Determine the (x, y) coordinate at the center of the cell enclosing the given text.  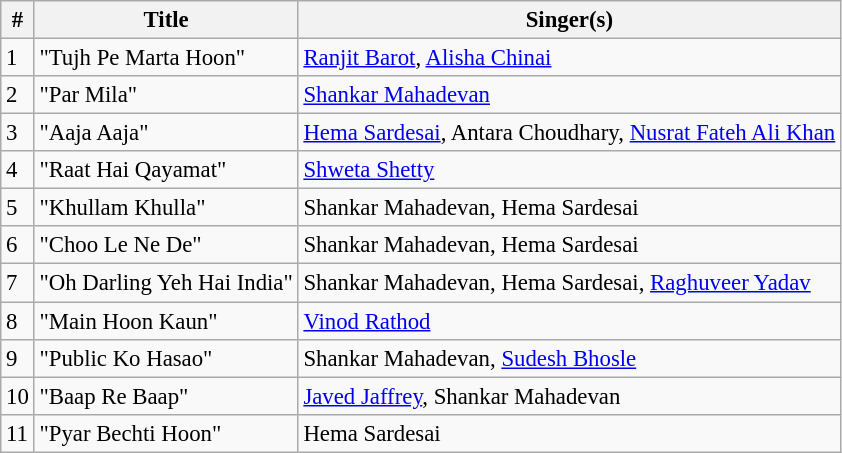
"Public Ko Hasao" (166, 358)
"Choo Le Ne De" (166, 245)
"Khullam Khulla" (166, 208)
"Baap Re Baap" (166, 396)
4 (18, 170)
3 (18, 133)
"Par Mila" (166, 95)
Hema Sardesai, Antara Choudhary, Nusrat Fateh Ali Khan (569, 133)
"Main Hoon Kaun" (166, 321)
Vinod Rathod (569, 321)
1 (18, 58)
8 (18, 321)
Shankar Mahadevan, Hema Sardesai, Raghuveer Yadav (569, 283)
10 (18, 396)
Javed Jaffrey, Shankar Mahadevan (569, 396)
2 (18, 95)
6 (18, 245)
Title (166, 20)
7 (18, 283)
"Tujh Pe Marta Hoon" (166, 58)
Singer(s) (569, 20)
"Oh Darling Yeh Hai India" (166, 283)
Hema Sardesai (569, 433)
Shankar Mahadevan, Sudesh Bhosle (569, 358)
"Aaja Aaja" (166, 133)
11 (18, 433)
9 (18, 358)
Shweta Shetty (569, 170)
5 (18, 208)
Shankar Mahadevan (569, 95)
"Pyar Bechti Hoon" (166, 433)
"Raat Hai Qayamat" (166, 170)
# (18, 20)
Ranjit Barot, Alisha Chinai (569, 58)
